Find where the given text appears and provide that cell's center as (x, y) coordinate. 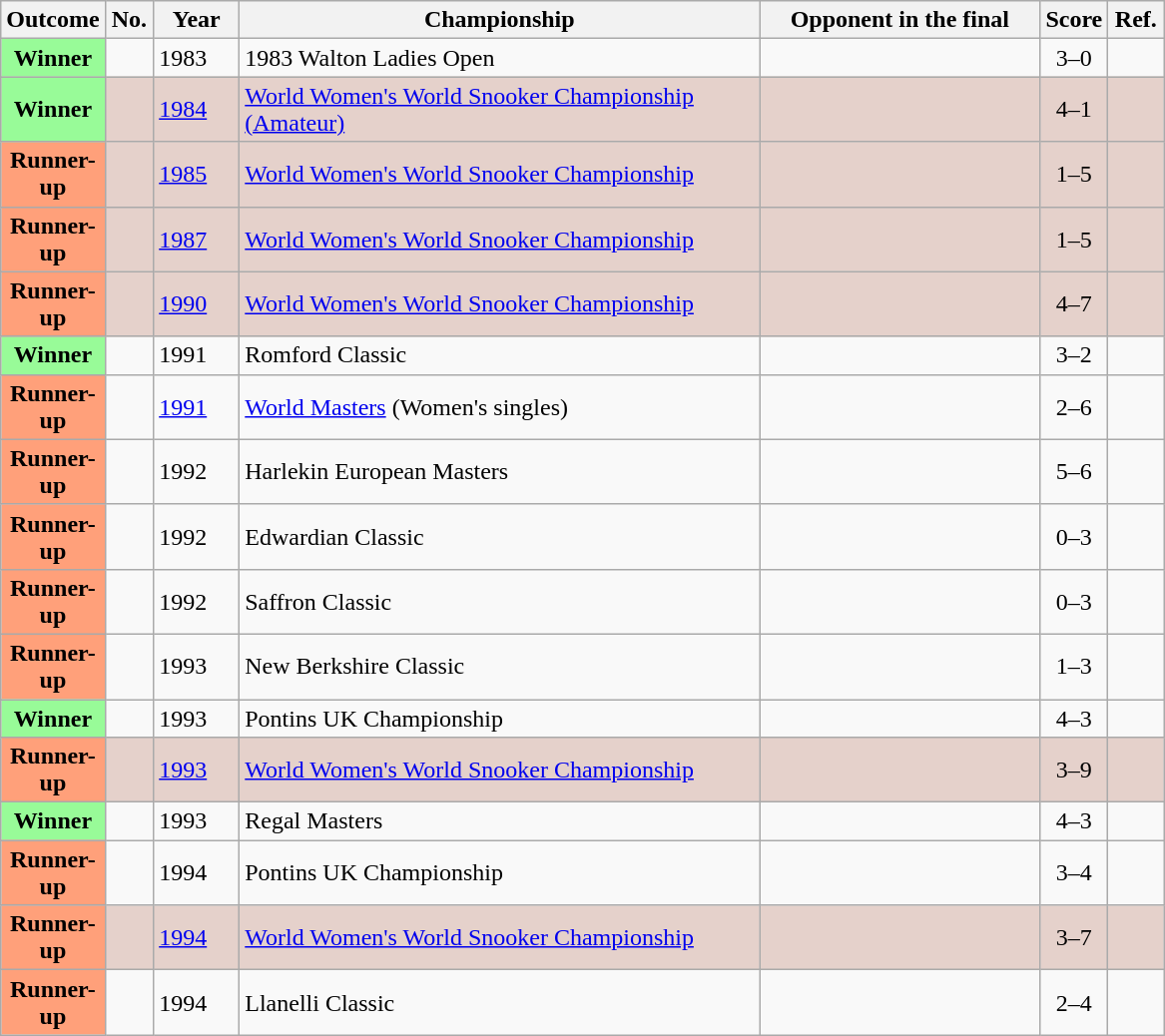
2–4 (1074, 1002)
Ref. (1136, 20)
Outcome (53, 20)
5–6 (1074, 471)
4–7 (1074, 303)
1983 Walton Ladies Open (499, 58)
New Berkshire Classic (499, 667)
1985 (197, 174)
Year (197, 20)
Saffron Classic (499, 601)
World Masters (Women's singles) (499, 407)
Llanelli Classic (499, 1002)
Romford Classic (499, 355)
No. (130, 20)
1987 (197, 240)
2–6 (1074, 407)
4–1 (1074, 110)
3–9 (1074, 771)
3–2 (1074, 355)
3–7 (1074, 938)
Regal Masters (499, 821)
1983 (197, 58)
World Women's World Snooker Championship (Amateur) (499, 110)
3–4 (1074, 872)
Harlekin European Masters (499, 471)
Score (1074, 20)
Opponent in the final (900, 20)
Edwardian Classic (499, 537)
1990 (197, 303)
Championship (499, 20)
1–3 (1074, 667)
1984 (197, 110)
3–0 (1074, 58)
